Scan for the cell matching the given text and deliver its (x, y) coordinate at center. 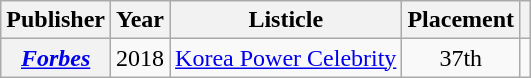
Year (140, 20)
37th (461, 58)
Placement (461, 20)
Korea Power Celebrity (286, 58)
Forbes (56, 58)
2018 (140, 58)
Listicle (286, 20)
Publisher (56, 20)
